Pinpoint the cell where the given text exists, returning its [X, Y] midpoint coordinate. 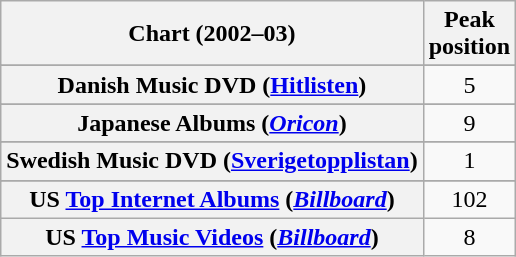
5 [469, 85]
Peakposition [469, 34]
Chart (2002–03) [212, 34]
1 [469, 161]
102 [469, 199]
Danish Music DVD (Hitlisten) [212, 85]
9 [469, 123]
Swedish Music DVD (Sverigetopplistan) [212, 161]
Japanese Albums (Oricon) [212, 123]
US Top Music Videos (Billboard) [212, 237]
US Top Internet Albums (Billboard) [212, 199]
8 [469, 237]
